Locate the cell with the specified text and output its [x, y] center coordinate. 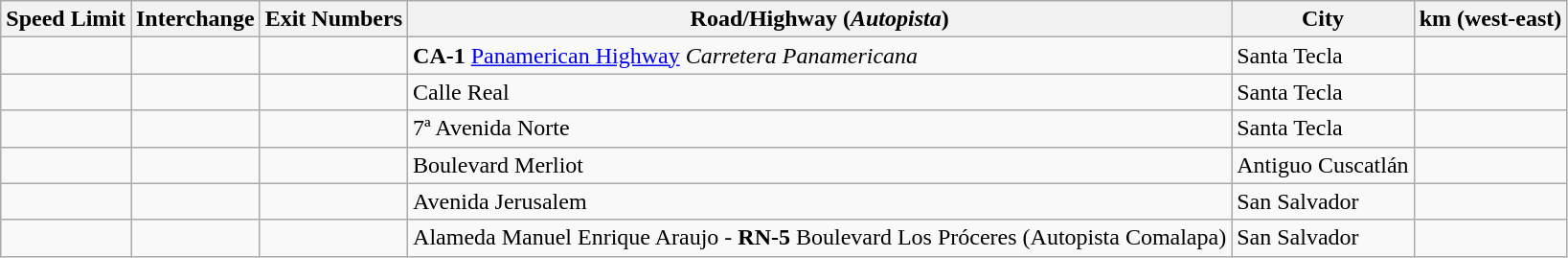
Calle Real [820, 92]
Interchange [195, 19]
City [1323, 19]
Avenida Jerusalem [820, 201]
Boulevard Merliot [820, 165]
Road/Highway (Autopista) [820, 19]
Speed Limit [66, 19]
CA-1 Panamerican Highway Carretera Panamericana [820, 56]
Alameda Manuel Enrique Araujo - RN-5 Boulevard Los Próceres (Autopista Comalapa) [820, 238]
Exit Numbers [333, 19]
Antiguo Cuscatlán [1323, 165]
7ª Avenida Norte [820, 129]
km (west-east) [1490, 19]
